Locate the cell with the specified text and output its [x, y] center coordinate. 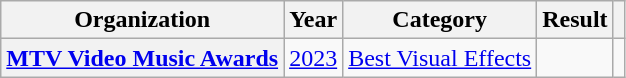
Year [314, 20]
Organization [142, 20]
2023 [314, 58]
MTV Video Music Awards [142, 58]
Best Visual Effects [440, 58]
Result [575, 20]
Category [440, 20]
